From the cell containing the given text, extract its center point as (X, Y) coordinate. 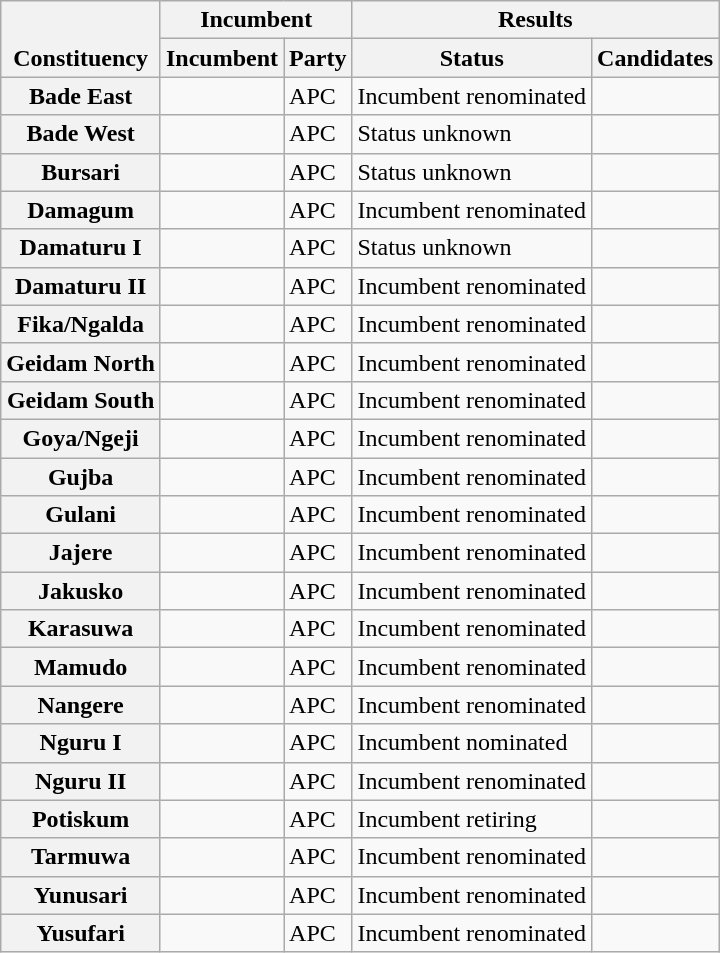
Gujba (81, 477)
Jakusko (81, 591)
Damaturu I (81, 248)
Fika/Ngalda (81, 324)
Bade East (81, 96)
Nguru II (81, 781)
Status (472, 58)
Constituency (81, 39)
Incumbent nominated (472, 743)
Karasuwa (81, 629)
Geidam South (81, 400)
Party (318, 58)
Nangere (81, 705)
Nguru I (81, 743)
Yusufari (81, 933)
Geidam North (81, 362)
Incumbent retiring (472, 819)
Bursari (81, 172)
Tarmuwa (81, 857)
Gulani (81, 515)
Yunusari (81, 895)
Candidates (656, 58)
Goya/Ngeji (81, 438)
Results (536, 20)
Mamudo (81, 667)
Jajere (81, 553)
Damagum (81, 210)
Bade West (81, 134)
Potiskum (81, 819)
Damaturu II (81, 286)
